From the cell containing the given text, extract its center point as (X, Y) coordinate. 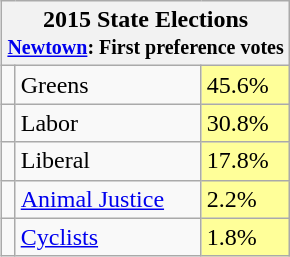
17.8% (245, 161)
Cyclists (108, 237)
45.6% (245, 85)
2.2% (245, 199)
1.8% (245, 237)
Liberal (108, 161)
30.8% (245, 123)
Animal Justice (108, 199)
Greens (108, 85)
2015 State ElectionsNewtown: First preference votes (146, 34)
Labor (108, 123)
